Capture the cell that displays the provided text and extract its (x, y) central coordinate. 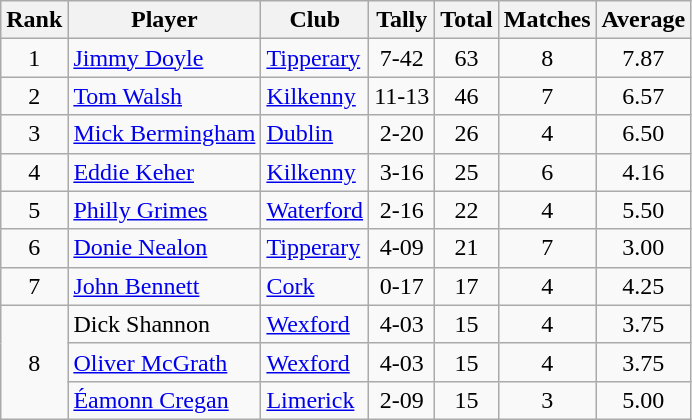
Tally (402, 20)
4.16 (644, 172)
7.87 (644, 58)
Donie Nealon (164, 248)
Philly Grimes (164, 210)
Rank (34, 20)
17 (467, 286)
2-20 (402, 134)
Limerick (315, 400)
2-16 (402, 210)
Tom Walsh (164, 96)
Average (644, 20)
Mick Bermingham (164, 134)
63 (467, 58)
Jimmy Doyle (164, 58)
Dublin (315, 134)
2-09 (402, 400)
25 (467, 172)
Dick Shannon (164, 324)
3.00 (644, 248)
21 (467, 248)
Cork (315, 286)
2 (34, 96)
0-17 (402, 286)
46 (467, 96)
5.00 (644, 400)
Éamonn Cregan (164, 400)
Total (467, 20)
6.57 (644, 96)
26 (467, 134)
4-09 (402, 248)
5.50 (644, 210)
5 (34, 210)
22 (467, 210)
Club (315, 20)
7-42 (402, 58)
3-16 (402, 172)
Eddie Keher (164, 172)
4.25 (644, 286)
6.50 (644, 134)
Waterford (315, 210)
Oliver McGrath (164, 362)
Player (164, 20)
1 (34, 58)
John Bennett (164, 286)
11-13 (402, 96)
Matches (547, 20)
